Pinpoint the cell where the given text exists, returning its [x, y] midpoint coordinate. 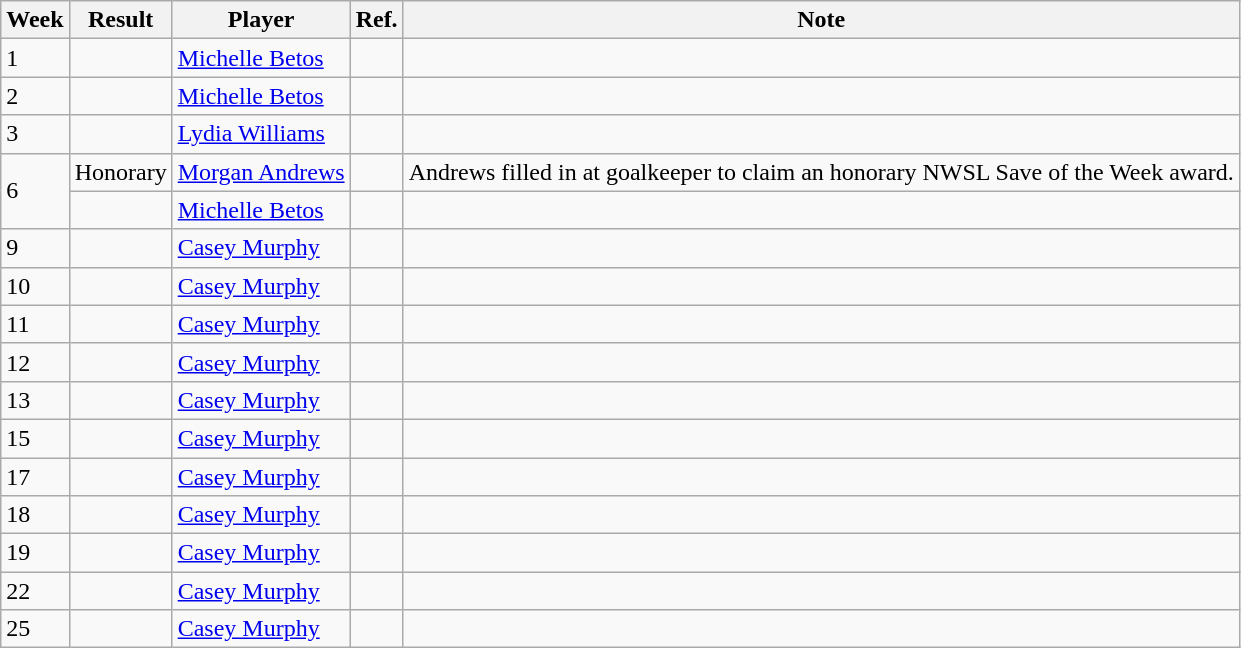
6 [35, 191]
Result [120, 20]
25 [35, 629]
Andrews filled in at goalkeeper to claim an honorary NWSL Save of the Week award. [821, 172]
12 [35, 362]
2 [35, 96]
9 [35, 248]
Week [35, 20]
Ref. [376, 20]
13 [35, 400]
22 [35, 591]
Honorary [120, 172]
Lydia Williams [261, 134]
Player [261, 20]
17 [35, 477]
Morgan Andrews [261, 172]
15 [35, 438]
10 [35, 286]
19 [35, 553]
11 [35, 324]
18 [35, 515]
3 [35, 134]
1 [35, 58]
Note [821, 20]
